Return [x, y] of the center of cell containing provided text 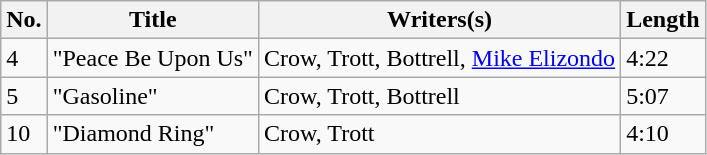
"Gasoline" [152, 96]
Crow, Trott, Bottrell, Mike Elizondo [439, 58]
"Peace Be Upon Us" [152, 58]
4 [24, 58]
Crow, Trott [439, 134]
10 [24, 134]
Writers(s) [439, 20]
Crow, Trott, Bottrell [439, 96]
4:10 [663, 134]
Title [152, 20]
5:07 [663, 96]
4:22 [663, 58]
No. [24, 20]
Length [663, 20]
5 [24, 96]
"Diamond Ring" [152, 134]
